Identify which cell holds the provided text, then report its (x, y) central coordinate. 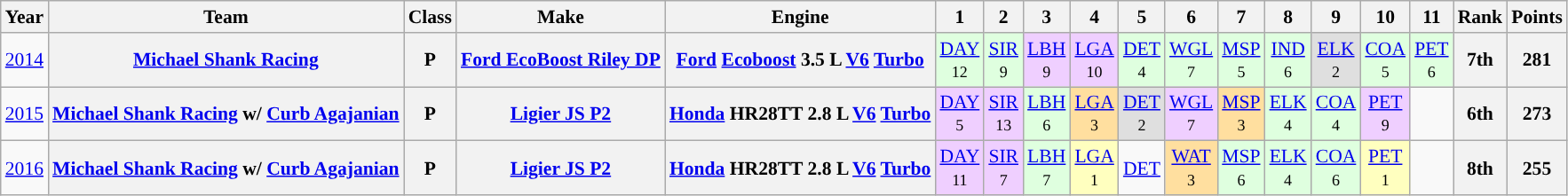
LBH9 (1046, 60)
DAY12 (959, 60)
PET6 (1431, 60)
Ford EcoBoost Riley DP (561, 60)
11 (1431, 17)
ELK2 (1336, 60)
6 (1192, 17)
SIR13 (1003, 114)
PET9 (1385, 114)
5 (1142, 17)
LGA1 (1094, 169)
DET2 (1142, 114)
Make (561, 17)
8th (1481, 169)
Points (1537, 17)
4 (1094, 17)
LBH6 (1046, 114)
Team (226, 17)
Year (25, 17)
PET1 (1385, 169)
MSP3 (1241, 114)
LGA10 (1094, 60)
Class (430, 17)
9 (1336, 17)
2016 (25, 169)
IND6 (1288, 60)
DET (1142, 169)
Engine (800, 17)
COA6 (1336, 169)
2 (1003, 17)
DAY11 (959, 169)
COA5 (1385, 60)
7 (1241, 17)
COA4 (1336, 114)
Ford Ecoboost 3.5 L V6 Turbo (800, 60)
3 (1046, 17)
1 (959, 17)
10 (1385, 17)
7th (1481, 60)
WAT3 (1192, 169)
MSP6 (1241, 169)
281 (1537, 60)
DAY5 (959, 114)
8 (1288, 17)
2014 (25, 60)
Michael Shank Racing (226, 60)
MSP5 (1241, 60)
2015 (25, 114)
6th (1481, 114)
LGA3 (1094, 114)
Rank (1481, 17)
DET4 (1142, 60)
SIR7 (1003, 169)
LBH7 (1046, 169)
SIR9 (1003, 60)
255 (1537, 169)
273 (1537, 114)
